Extract the (X, Y) coordinate from the center of the cell holding the provided text.  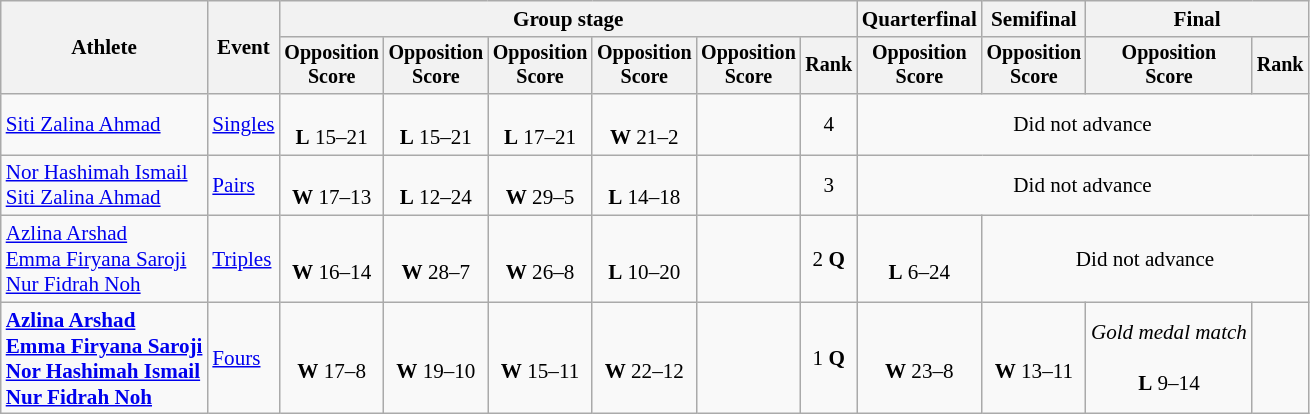
W 13–11 (1034, 358)
W 17–13 (332, 186)
L 14–18 (644, 186)
Pairs (243, 186)
Nor Hashimah IsmailSiti Zalina Ahmad (104, 186)
Quarterfinal (920, 18)
L 6–24 (920, 259)
2 Q (829, 259)
1 Q (829, 358)
Group stage (568, 18)
Event (243, 48)
W 29–5 (540, 186)
Final (1197, 18)
L 12–24 (436, 186)
W 21–2 (644, 124)
W 16–14 (332, 259)
Siti Zalina Ahmad (104, 124)
Triples (243, 259)
W 19–10 (436, 358)
Fours (243, 358)
Semifinal (1034, 18)
4 (829, 124)
Athlete (104, 48)
W 17–8 (332, 358)
Gold medal matchL 9–14 (1169, 358)
L 10–20 (644, 259)
L 17–21 (540, 124)
Azlina ArshadEmma Firyana SarojiNor Hashimah IsmailNur Fidrah Noh (104, 358)
W 23–8 (920, 358)
W 26–8 (540, 259)
Azlina ArshadEmma Firyana SarojiNur Fidrah Noh (104, 259)
W 22–12 (644, 358)
3 (829, 186)
W 15–11 (540, 358)
Singles (243, 124)
W 28–7 (436, 259)
